From the cell containing the given text, extract its center point as (X, Y) coordinate. 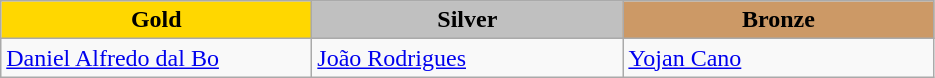
João Rodrigues (468, 58)
Gold (156, 20)
Yojan Cano (778, 58)
Bronze (778, 20)
Daniel Alfredo dal Bo (156, 58)
Silver (468, 20)
